For the text-containing cell, return its midpoint in (x, y) coordinate format. 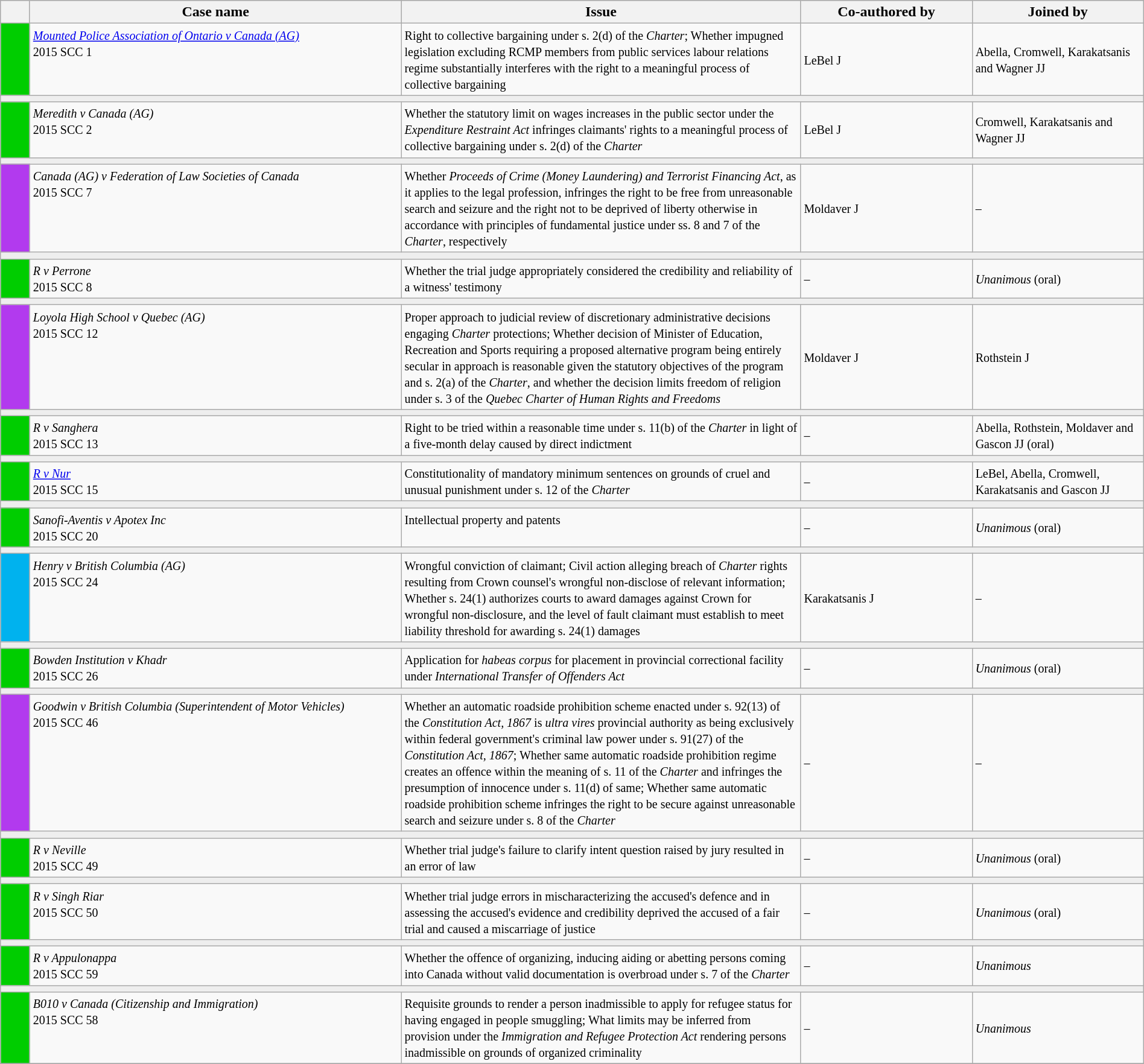
Loyola High School v Quebec (AG) 2015 SCC 12 (215, 357)
Cromwell, Karakatsanis and Wagner JJ (1058, 130)
Abella, Cromwell, Karakatsanis and Wagner JJ (1058, 59)
Issue (601, 12)
LeBel, Abella, Cromwell, Karakatsanis and Gascon JJ (1058, 481)
Goodwin v British Columbia (Superintendent of Motor Vehicles) 2015 SCC 46 (215, 762)
R v Neville 2015 SCC 49 (215, 858)
Co-authored by (886, 12)
Karakatsanis J (886, 598)
Canada (AG) v Federation of Law Societies of Canada 2015 SCC 7 (215, 208)
R v Nur 2015 SCC 15 (215, 481)
R v Sanghera 2015 SCC 13 (215, 435)
Henry v British Columbia (AG) 2015 SCC 24 (215, 598)
Sanofi-Aventis v Apotex Inc 2015 SCC 20 (215, 527)
Bowden Institution v Khadr 2015 SCC 26 (215, 668)
Whether trial judge's failure to clarify intent question raised by jury resulted in an error of law (601, 858)
Rothstein J (1058, 357)
Constitutionality of mandatory minimum sentences on grounds of cruel and unusual punishment under s. 12 of the Charter (601, 481)
B010 v Canada (Citizenship and Immigration) 2015 SCC 58 (215, 1028)
Application for habeas corpus for placement in provincial correctional facility under International Transfer of Offenders Act (601, 668)
Intellectual property and patents (601, 527)
R v Singh Riar 2015 SCC 50 (215, 911)
R v Perrone 2015 SCC 8 (215, 279)
Right to be tried within a reasonable time under s. 11(b) of the Charter in light of a five-month delay caused by direct indictment (601, 435)
Whether the trial judge appropriately considered the credibility and reliability of a witness' testimony (601, 279)
Mounted Police Association of Ontario v Canada (AG) 2015 SCC 1 (215, 59)
Abella, Rothstein, Moldaver and Gascon JJ (oral) (1058, 435)
Joined by (1058, 12)
R v Appulonappa 2015 SCC 59 (215, 965)
Meredith v Canada (AG) 2015 SCC 2 (215, 130)
Case name (215, 12)
